Scan for the cell matching the given text and deliver its [x, y] coordinate at center. 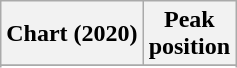
Peakposition [189, 34]
Chart (2020) [72, 34]
